For the text-containing cell, return its midpoint in (X, Y) coordinate format. 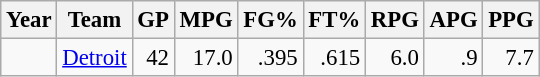
PPG (511, 20)
6.0 (396, 58)
RPG (396, 20)
MPG (206, 20)
GP (153, 20)
.395 (270, 58)
FT% (334, 20)
.615 (334, 58)
17.0 (206, 58)
.9 (454, 58)
Team (94, 20)
Detroit (94, 58)
Year (29, 20)
FG% (270, 20)
42 (153, 58)
APG (454, 20)
7.7 (511, 58)
